Pinpoint the cell where the given text exists, returning its (X, Y) midpoint coordinate. 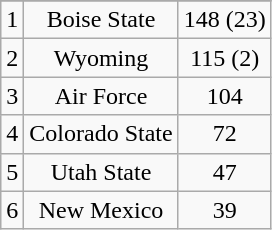
4 (12, 134)
Boise State (101, 20)
2 (12, 58)
39 (224, 210)
148 (23) (224, 20)
New Mexico (101, 210)
Utah State (101, 172)
1 (12, 20)
Colorado State (101, 134)
Wyoming (101, 58)
115 (2) (224, 58)
72 (224, 134)
Air Force (101, 96)
6 (12, 210)
5 (12, 172)
47 (224, 172)
104 (224, 96)
3 (12, 96)
